From the cell containing the given text, extract its center point as (X, Y) coordinate. 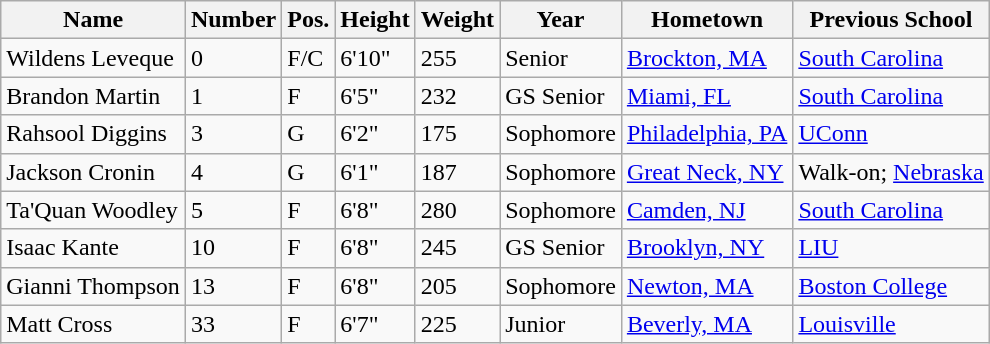
1 (233, 96)
Newton, MA (707, 286)
Rahsool Diggins (94, 134)
232 (457, 96)
Walk-on; Nebraska (891, 172)
Gianni Thompson (94, 286)
6'10" (375, 58)
Ta'Quan Woodley (94, 210)
Weight (457, 20)
Hometown (707, 20)
F/C (308, 58)
33 (233, 324)
6'1" (375, 172)
Name (94, 20)
13 (233, 286)
4 (233, 172)
Jackson Cronin (94, 172)
Year (561, 20)
Matt Cross (94, 324)
0 (233, 58)
Brooklyn, NY (707, 248)
Miami, FL (707, 96)
Louisville (891, 324)
Previous School (891, 20)
Boston College (891, 286)
5 (233, 210)
Philadelphia, PA (707, 134)
Camden, NJ (707, 210)
245 (457, 248)
Brandon Martin (94, 96)
Beverly, MA (707, 324)
6'7" (375, 324)
Isaac Kante (94, 248)
Junior (561, 324)
6'5" (375, 96)
UConn (891, 134)
3 (233, 134)
187 (457, 172)
10 (233, 248)
225 (457, 324)
LIU (891, 248)
175 (457, 134)
Number (233, 20)
280 (457, 210)
255 (457, 58)
Senior (561, 58)
205 (457, 286)
Height (375, 20)
Great Neck, NY (707, 172)
Brockton, MA (707, 58)
Wildens Leveque (94, 58)
Pos. (308, 20)
6'2" (375, 134)
